Return the (x, y) coordinate for the center point of the cell that contains the specified text.  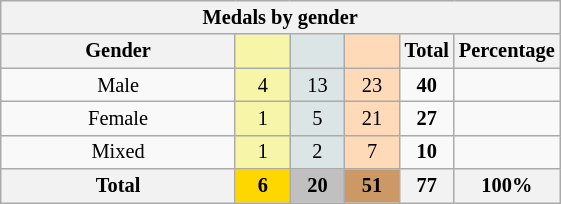
100% (507, 186)
51 (372, 186)
40 (426, 85)
4 (262, 85)
6 (262, 186)
20 (318, 186)
Female (118, 118)
23 (372, 85)
21 (372, 118)
7 (372, 152)
Gender (118, 51)
2 (318, 152)
Medals by gender (280, 17)
10 (426, 152)
13 (318, 85)
77 (426, 186)
27 (426, 118)
Mixed (118, 152)
Percentage (507, 51)
5 (318, 118)
Male (118, 85)
